Return the (X, Y) coordinate for the center point of the cell that contains the specified text.  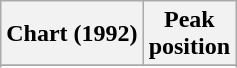
Chart (1992) (72, 34)
Peakposition (189, 34)
